Extract the (x, y) coordinate from the center of the cell holding the provided text.  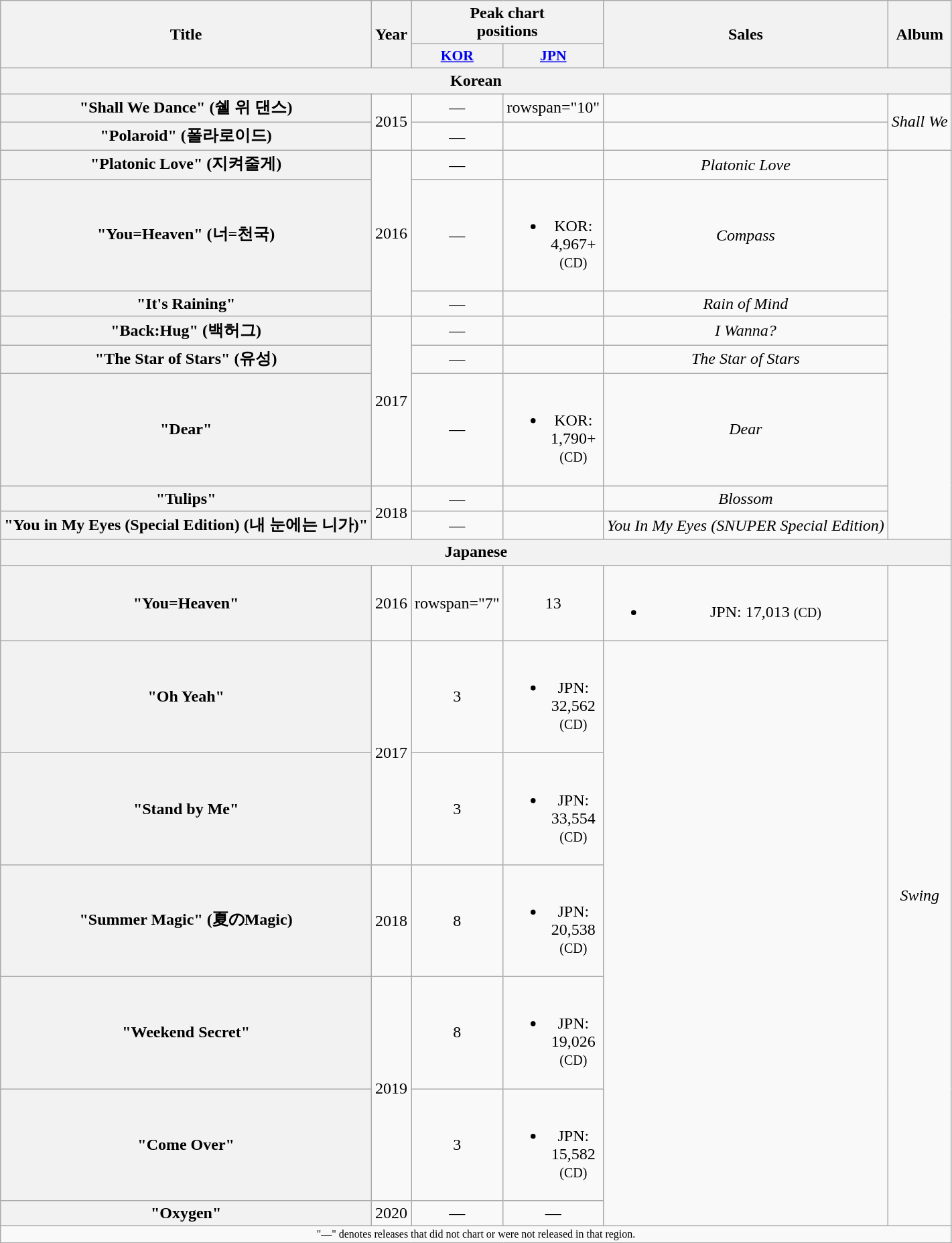
JPN: 32,562 (CD) (553, 697)
"Oxygen" (186, 1214)
Title (186, 35)
"The Star of Stars" (유성) (186, 359)
2020 (391, 1214)
"Dear" (186, 429)
"Polaroid" (폴라로이드) (186, 137)
Platonic Love (746, 165)
"Summer Magic" (夏のMagic) (186, 921)
rowspan="7" (458, 603)
"Shall We Dance" (쉘 위 댄스) (186, 109)
"—" denotes releases that did not chart or were not released in that region. (476, 1234)
Peak chart positions (508, 23)
Rain of Mind (746, 304)
KOR: 1,790+ (CD) (553, 429)
JPN (553, 56)
KOR (458, 56)
JPN: 17,013 (CD) (746, 603)
13 (553, 603)
Compass (746, 235)
I Wanna? (746, 331)
You In My Eyes (SNUPER Special Edition) (746, 525)
"Tulips" (186, 498)
JPN: 15,582 (CD) (553, 1144)
"It's Raining" (186, 304)
rowspan="10" (553, 109)
Swing (919, 895)
KOR: 4,967+ (CD) (553, 235)
Blossom (746, 498)
JPN: 19,026 (CD) (553, 1032)
Dear (746, 429)
"You=Heaven" (186, 603)
Japanese (476, 552)
JPN: 33,554 (CD) (553, 808)
2019 (391, 1088)
2015 (391, 122)
"Oh Yeah" (186, 697)
The Star of Stars (746, 359)
JPN: 20,538 (CD) (553, 921)
"You in My Eyes (Special Edition) (내 눈에는 니가)" (186, 525)
"Back:Hug" (백허그) (186, 331)
"Stand by Me" (186, 808)
Sales (746, 35)
"You=Heaven" (너=천국) (186, 235)
Shall We (919, 122)
Korean (476, 80)
Year (391, 35)
Album (919, 35)
"Weekend Secret" (186, 1032)
"Platonic Love" (지켜줄게) (186, 165)
"Come Over" (186, 1144)
